Output the (x, y) coordinate of the center of the cell containing the given text.  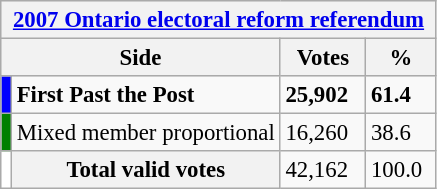
Side (140, 58)
100.0 (402, 170)
61.4 (402, 95)
25,902 (323, 95)
38.6 (402, 133)
16,260 (323, 133)
2007 Ontario electoral reform referendum (219, 20)
First Past the Post (146, 95)
Votes (323, 58)
42,162 (323, 170)
% (402, 58)
Mixed member proportional (146, 133)
Total valid votes (146, 170)
